Locate the cell with the specified text and output its [X, Y] center coordinate. 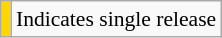
Indicates single release [116, 19]
